Determine the [x, y] coordinate at the center of the cell enclosing the given text.  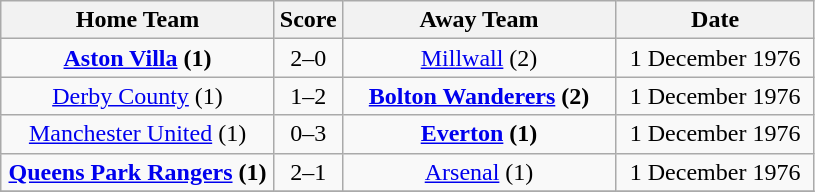
Away Team [479, 20]
Queens Park Rangers (1) [138, 172]
Millwall (2) [479, 58]
Aston Villa (1) [138, 58]
Score [308, 20]
Manchester United (1) [138, 134]
0–3 [308, 134]
1–2 [308, 96]
Home Team [138, 20]
Arsenal (1) [479, 172]
Date [716, 20]
Everton (1) [479, 134]
Derby County (1) [138, 96]
Bolton Wanderers (2) [479, 96]
2–0 [308, 58]
2–1 [308, 172]
